Output the (X, Y) coordinate of the center of the cell containing the given text.  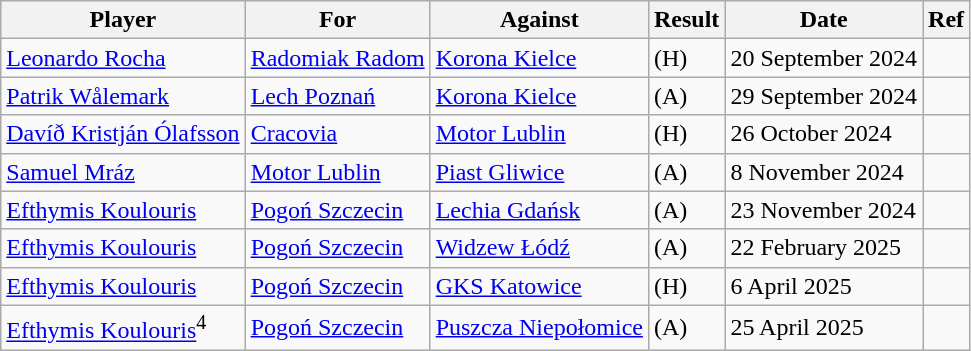
29 September 2024 (824, 96)
Davíð Kristján Ólafsson (123, 134)
Lech Poznań (338, 96)
22 February 2025 (824, 248)
Date (824, 20)
Cracovia (338, 134)
Widzew Łódź (539, 248)
GKS Katowice (539, 286)
Puszcza Niepołomice (539, 328)
20 September 2024 (824, 58)
Against (539, 20)
Radomiak Radom (338, 58)
Leonardo Rocha (123, 58)
Piast Gliwice (539, 172)
6 April 2025 (824, 286)
Samuel Mráz (123, 172)
Patrik Wålemark (123, 96)
8 November 2024 (824, 172)
For (338, 20)
23 November 2024 (824, 210)
Efthymis Koulouris4 (123, 328)
25 April 2025 (824, 328)
Lechia Gdańsk (539, 210)
Result (686, 20)
Ref (946, 20)
Player (123, 20)
26 October 2024 (824, 134)
